From the cell containing the given text, extract its center point as [X, Y] coordinate. 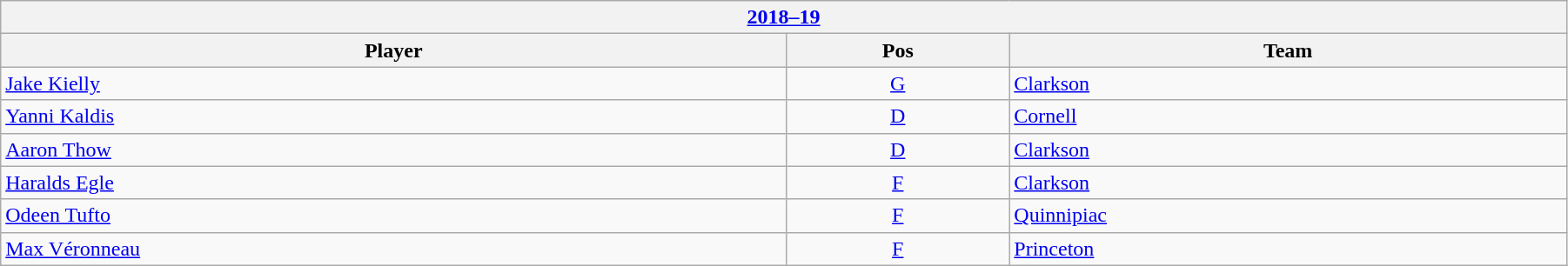
Princeton [1288, 249]
G [898, 83]
Jake Kielly [393, 83]
Player [393, 50]
Aaron Thow [393, 150]
Odeen Tufto [393, 216]
Pos [898, 50]
Cornell [1288, 116]
Team [1288, 50]
Haralds Egle [393, 183]
Yanni Kaldis [393, 116]
2018–19 [784, 17]
Quinnipiac [1288, 216]
Max Véronneau [393, 249]
